Determine the (X, Y) coordinate at the center of the cell enclosing the given text.  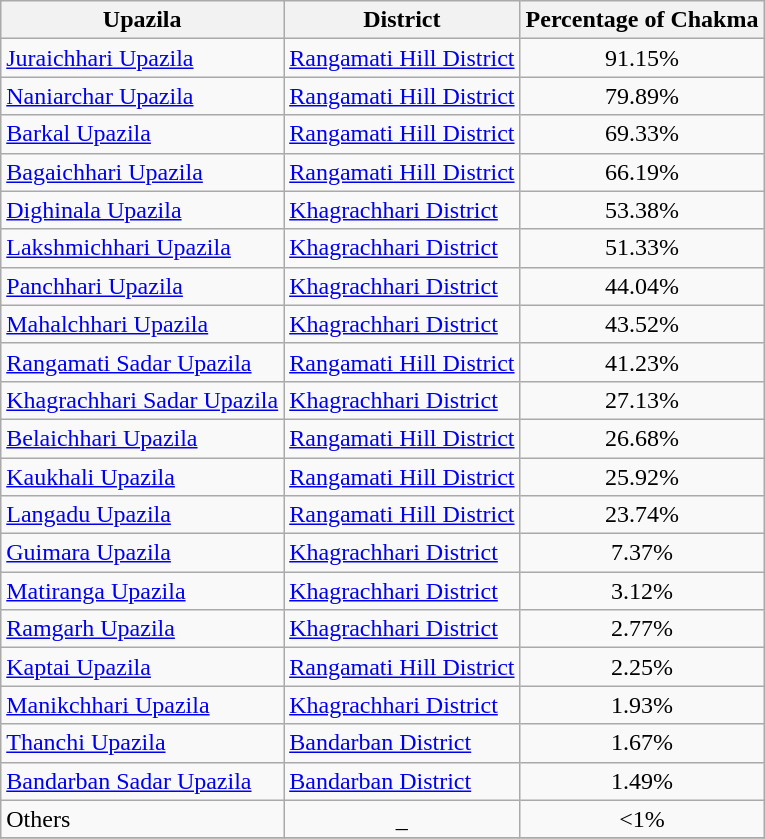
Bagaichhari Upazila (142, 172)
Barkal Upazila (142, 134)
1.67% (642, 743)
Kaukhali Upazila (142, 477)
43.52% (642, 324)
Percentage of Chakma (642, 20)
91.15% (642, 58)
1.93% (642, 705)
26.68% (642, 438)
Dighinala Upazila (142, 210)
Guimara Upazila (142, 553)
Ramgarh Upazila (142, 629)
Thanchi Upazila (142, 743)
3.12% (642, 591)
51.33% (642, 248)
23.74% (642, 515)
Matiranga Upazila (142, 591)
District (402, 20)
41.23% (642, 362)
1.49% (642, 781)
Kaptai Upazila (142, 667)
79.89% (642, 96)
Belaichhari Upazila (142, 438)
Lakshmichhari Upazila (142, 248)
2.25% (642, 667)
<1% (642, 819)
Panchhari Upazila (142, 286)
Bandarban Sadar Upazila (142, 781)
Rangamati Sadar Upazila (142, 362)
66.19% (642, 172)
44.04% (642, 286)
69.33% (642, 134)
Mahalchhari Upazila (142, 324)
Manikchhari Upazila (142, 705)
2.77% (642, 629)
27.13% (642, 400)
53.38% (642, 210)
Naniarchar Upazila (142, 96)
7.37% (642, 553)
Langadu Upazila (142, 515)
Juraichhari Upazila (142, 58)
25.92% (642, 477)
Khagrachhari Sadar Upazila (142, 400)
_ (402, 819)
Others (142, 819)
Upazila (142, 20)
